Output the [x, y] coordinate of the center of the cell containing the given text.  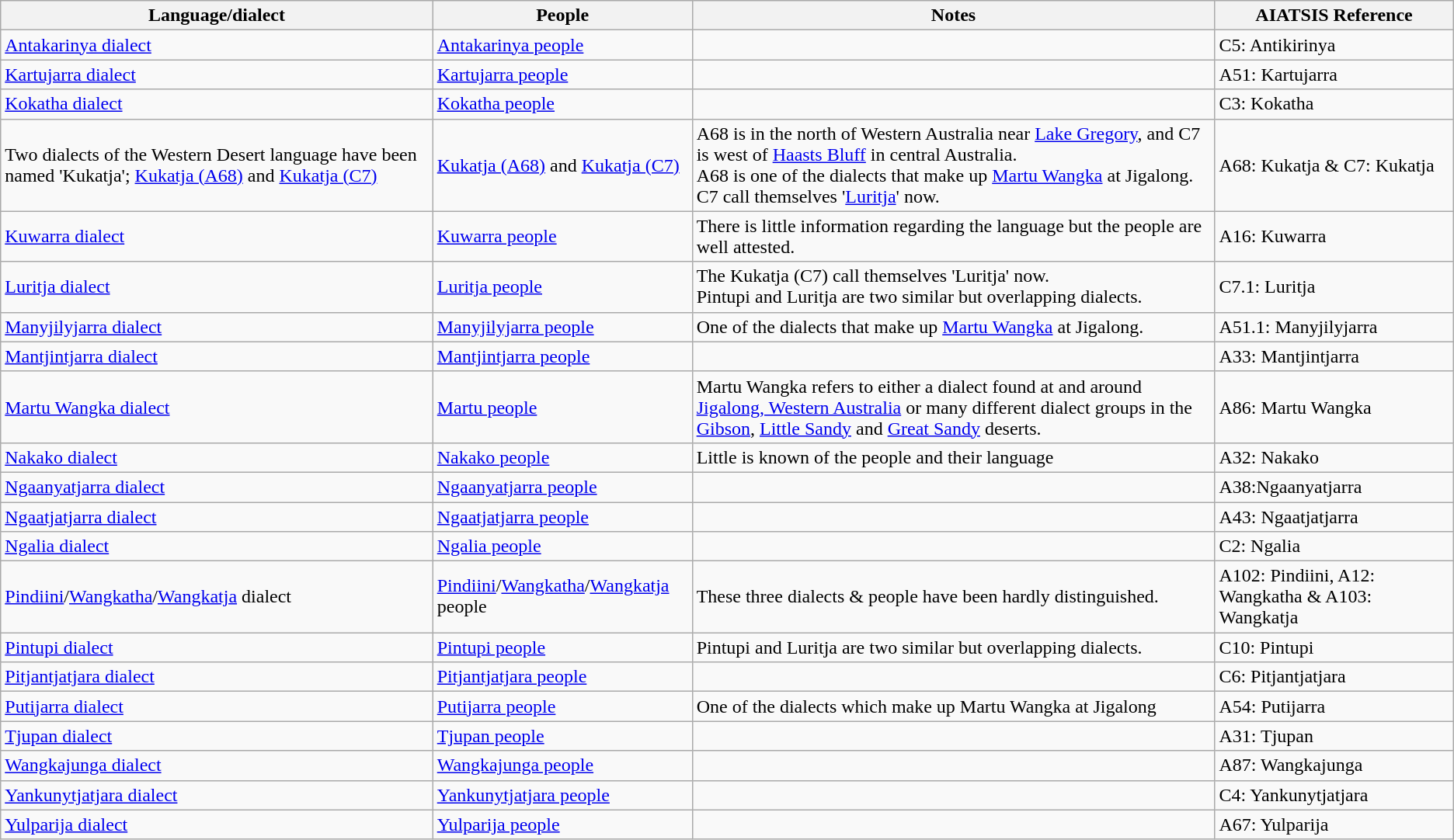
Yankunytjatjara dialect [217, 795]
Kuwarra people [562, 236]
Ngaatjatjarra dialect [217, 516]
Mantjintjarra dialect [217, 356]
C7.1: Luritja [1334, 287]
Manyjilyjarra dialect [217, 327]
C6: Pitjantjatjara [1334, 677]
Putijarra dialect [217, 706]
Putijarra people [562, 706]
Pindiini/Wangkatha/Wangkatja people [562, 597]
Pintupi and Luritja are two similar but overlapping dialects. [954, 647]
Pitjantjatjara people [562, 677]
Mantjintjarra people [562, 356]
Pintupi dialect [217, 647]
Pindiini/Wangkatha/Wangkatja dialect [217, 597]
A67: Yulparija [1334, 824]
The Kukatja (C7) call themselves 'Luritja' now. Pintupi and Luritja are two similar but overlapping dialects. [954, 287]
Kuwarra dialect [217, 236]
People [562, 16]
A32: Nakako [1334, 457]
A68: Kukatja & C7: Kukatja [1334, 165]
Kartujarra people [562, 75]
Yulparija people [562, 824]
A43: Ngaatjatjarra [1334, 516]
One of the dialects which make up Martu Wangka at Jigalong [954, 706]
Luritja dialect [217, 287]
Ngaanyatjarra people [562, 487]
A31: Tjupan [1334, 736]
A33: Mantjintjarra [1334, 356]
AIATSIS Reference [1334, 16]
Pitjantjatjara dialect [217, 677]
One of the dialects that make up Martu Wangka at Jigalong. [954, 327]
A54: Putijarra [1334, 706]
Yankunytjatjara people [562, 795]
Antakarinya people [562, 45]
Yulparija dialect [217, 824]
Pintupi people [562, 647]
C10: Pintupi [1334, 647]
A102: Pindiini, A12: Wangkatha & A103: Wangkatja [1334, 597]
Kartujarra dialect [217, 75]
These three dialects & people have been hardly distinguished. [954, 597]
A87: Wangkajunga [1334, 765]
A51: Kartujarra [1334, 75]
Ngaatjatjarra people [562, 516]
A38:Ngaanyatjarra [1334, 487]
C5: Antikirinya [1334, 45]
Language/dialect [217, 16]
Martu Wangka dialect [217, 407]
A16: Kuwarra [1334, 236]
A51.1: Manyjilyjarra [1334, 327]
C3: Kokatha [1334, 104]
A86: Martu Wangka [1334, 407]
Ngalia people [562, 547]
Manyjilyjarra people [562, 327]
Tjupan people [562, 736]
Wangkajunga dialect [217, 765]
Little is known of the people and their language [954, 457]
Kokatha dialect [217, 104]
C2: Ngalia [1334, 547]
Notes [954, 16]
Martu people [562, 407]
Nakako dialect [217, 457]
Nakako people [562, 457]
Antakarinya dialect [217, 45]
Wangkajunga people [562, 765]
C4: Yankunytjatjara [1334, 795]
Two dialects of the Western Desert language have been named 'Kukatja'; Kukatja (A68) and Kukatja (C7) [217, 165]
Ngaanyatjarra dialect [217, 487]
Ngalia dialect [217, 547]
Kokatha people [562, 104]
Luritja people [562, 287]
There is little information regarding the language but the people are well attested. [954, 236]
Tjupan dialect [217, 736]
Kukatja (A68) and Kukatja (C7) [562, 165]
